Find where the given text appears and provide that cell's center as (x, y) coordinate. 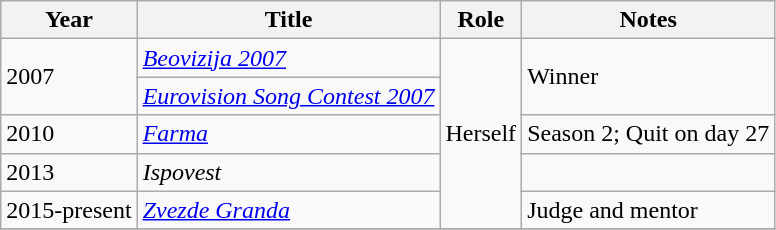
Judge and mentor (648, 210)
Notes (648, 20)
2015-present (69, 210)
Eurovision Song Contest 2007 (288, 96)
Year (69, 20)
Role (481, 20)
Herself (481, 134)
Zvezde Granda (288, 210)
Winner (648, 77)
Beovizija 2007 (288, 58)
Title (288, 20)
2007 (69, 77)
Farma (288, 134)
Ispovest (288, 172)
2013 (69, 172)
2010 (69, 134)
Season 2; Quit on day 27 (648, 134)
